Pinpoint the cell where the given text exists, returning its [x, y] midpoint coordinate. 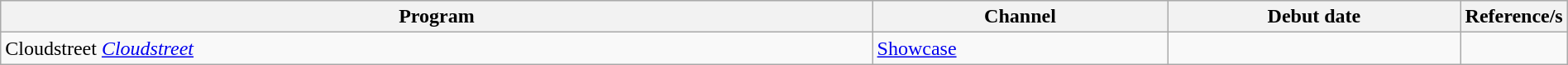
Cloudstreet Cloudstreet [437, 48]
Debut date [1314, 17]
Showcase [1021, 48]
Program [437, 17]
Channel [1021, 17]
Reference/s [1513, 17]
